Find where the given text appears and provide that cell's center as [X, Y] coordinate. 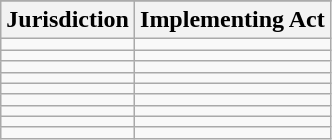
Implementing Act [233, 20]
Jurisdiction [68, 20]
